From the cell containing the given text, extract its center point as (X, Y) coordinate. 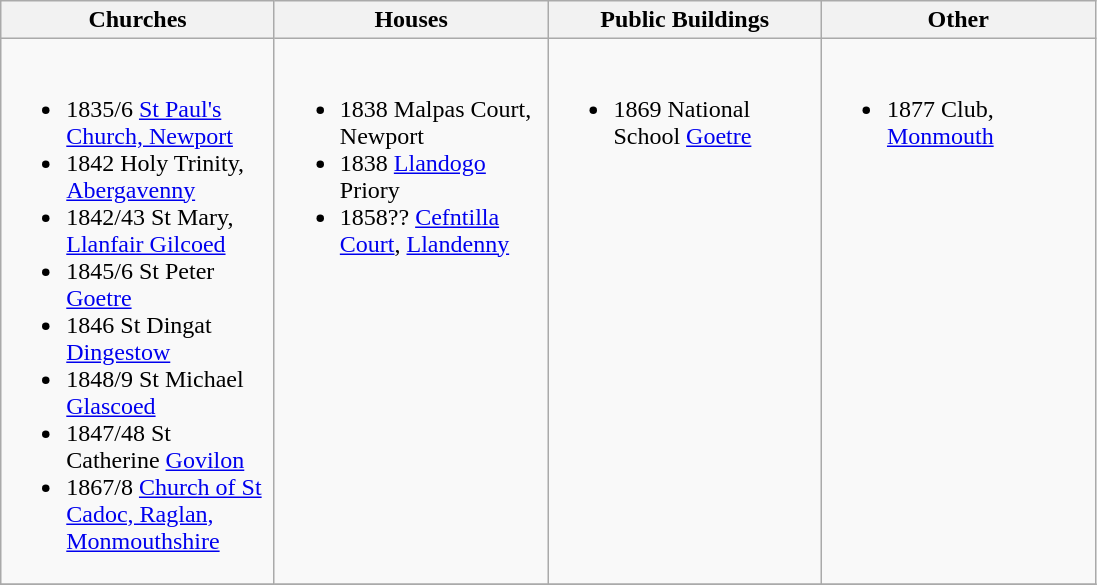
Churches (138, 20)
Houses (411, 20)
Public Buildings (685, 20)
1877 Club, Monmouth (958, 312)
1838 Malpas Court, Newport1838 Llandogo Priory1858?? Cefntilla Court, Llandenny (411, 312)
Other (958, 20)
1869 National School Goetre (685, 312)
